Search for the cell housing the specified text and yield its (x, y) center coordinate. 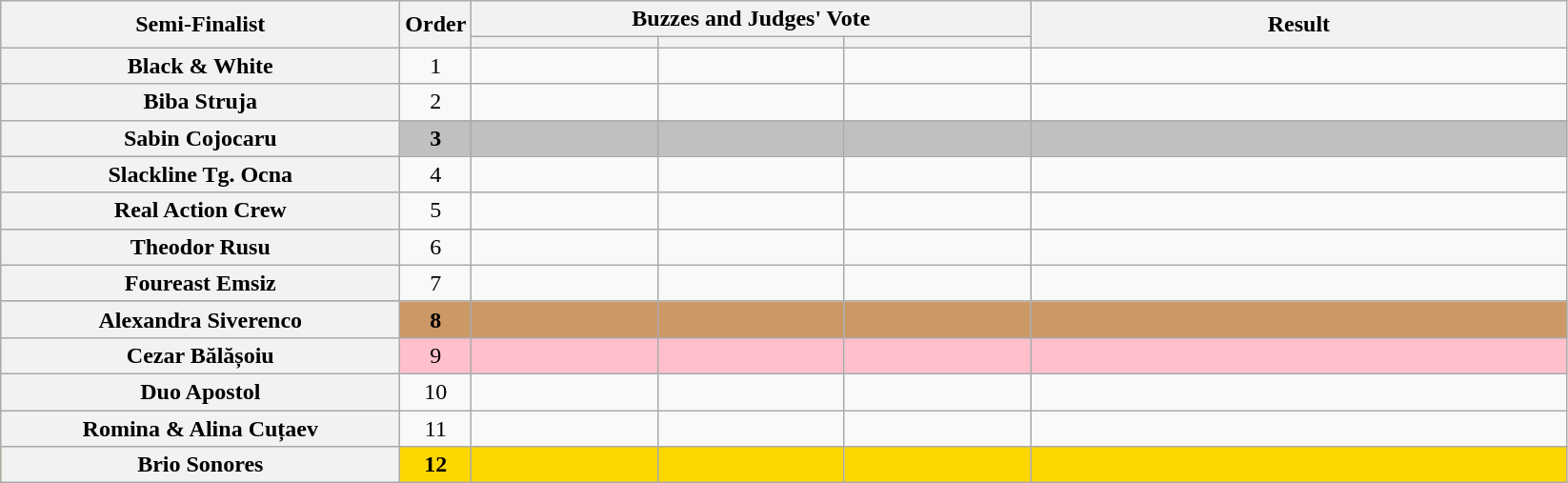
Duo Apostol (200, 392)
Alexandra Siverenco (200, 319)
Slackline Tg. Ocna (200, 174)
Biba Struja (200, 102)
12 (436, 465)
11 (436, 428)
Order (436, 25)
5 (436, 211)
Black & White (200, 66)
9 (436, 355)
8 (436, 319)
6 (436, 247)
Cezar Bălășoiu (200, 355)
Sabin Cojocaru (200, 138)
2 (436, 102)
Real Action Crew (200, 211)
3 (436, 138)
4 (436, 174)
Romina & Alina Cuțaev (200, 428)
1 (436, 66)
Semi-Finalist (200, 25)
Result (1299, 25)
10 (436, 392)
Foureast Emsiz (200, 283)
7 (436, 283)
Theodor Rusu (200, 247)
Buzzes and Judges' Vote (751, 19)
Brio Sonores (200, 465)
